Locate the cell with the specified text and output its (X, Y) center coordinate. 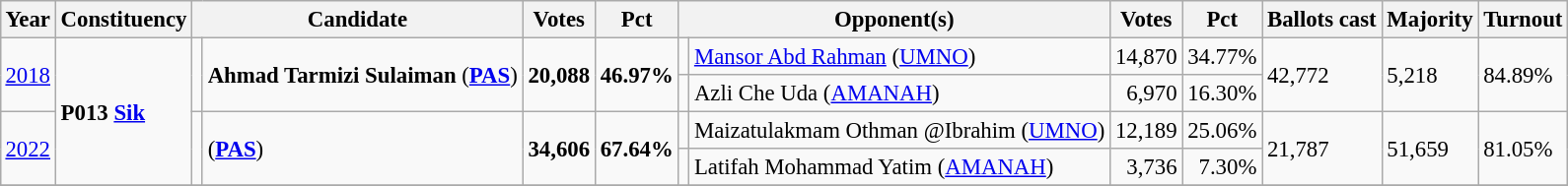
21,787 (1321, 150)
Turnout (1523, 20)
Mansor Abd Rahman (UMNO) (899, 56)
(PAS) (363, 150)
Ahmad Tarmizi Sulaiman (PAS) (363, 75)
81.05% (1523, 150)
42,772 (1321, 75)
7.30% (1223, 167)
6,970 (1146, 93)
Latifah Mohammad Yatim (AMANAH) (899, 167)
16.30% (1223, 93)
20,088 (558, 75)
Ballots cast (1321, 20)
5,218 (1430, 75)
Maizatulakmam Othman @Ibrahim (UMNO) (899, 131)
34,606 (558, 150)
14,870 (1146, 56)
P013 Sik (123, 111)
Majority (1430, 20)
12,189 (1146, 131)
Constituency (123, 20)
34.77% (1223, 56)
Azli Che Uda (AMANAH) (899, 93)
Candidate (357, 20)
2022 (28, 150)
25.06% (1223, 131)
67.64% (637, 150)
84.89% (1523, 75)
Year (28, 20)
Opponent(s) (894, 20)
2018 (28, 75)
46.97% (637, 75)
3,736 (1146, 167)
51,659 (1430, 150)
